Capture the cell that displays the provided text and extract its [X, Y] central coordinate. 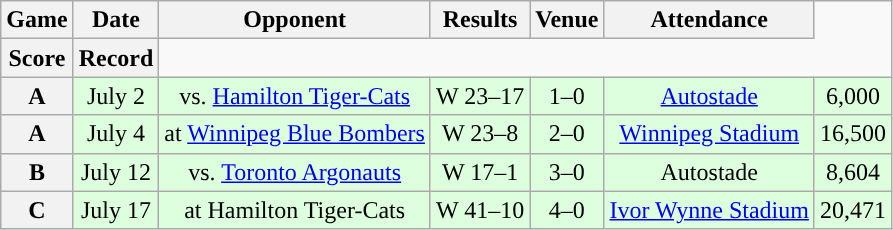
3–0 [567, 172]
July 17 [116, 210]
at Winnipeg Blue Bombers [295, 134]
C [37, 210]
4–0 [567, 210]
1–0 [567, 96]
W 17–1 [480, 172]
20,471 [852, 210]
Attendance [709, 20]
Ivor Wynne Stadium [709, 210]
Opponent [295, 20]
Date [116, 20]
W 41–10 [480, 210]
July 12 [116, 172]
W 23–17 [480, 96]
Results [480, 20]
B [37, 172]
vs. Toronto Argonauts [295, 172]
8,604 [852, 172]
Score [37, 58]
Record [116, 58]
at Hamilton Tiger-Cats [295, 210]
vs. Hamilton Tiger-Cats [295, 96]
Venue [567, 20]
6,000 [852, 96]
July 4 [116, 134]
Winnipeg Stadium [709, 134]
16,500 [852, 134]
W 23–8 [480, 134]
Game [37, 20]
July 2 [116, 96]
2–0 [567, 134]
